Provide the (x, y) coordinate of the cell's center where the given text is located.  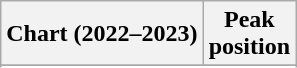
Peakposition (249, 34)
Chart (2022–2023) (102, 34)
